Detect which cell encompasses the target text, then output its [x, y] center coordinate. 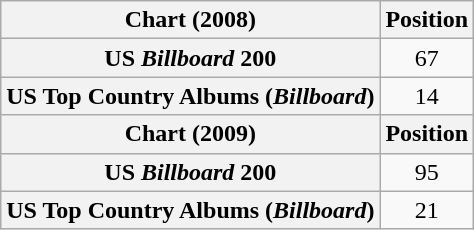
Chart (2009) [190, 134]
21 [427, 210]
Chart (2008) [190, 20]
67 [427, 58]
95 [427, 172]
14 [427, 96]
